Scan for the cell matching the given text and deliver its [X, Y] coordinate at center. 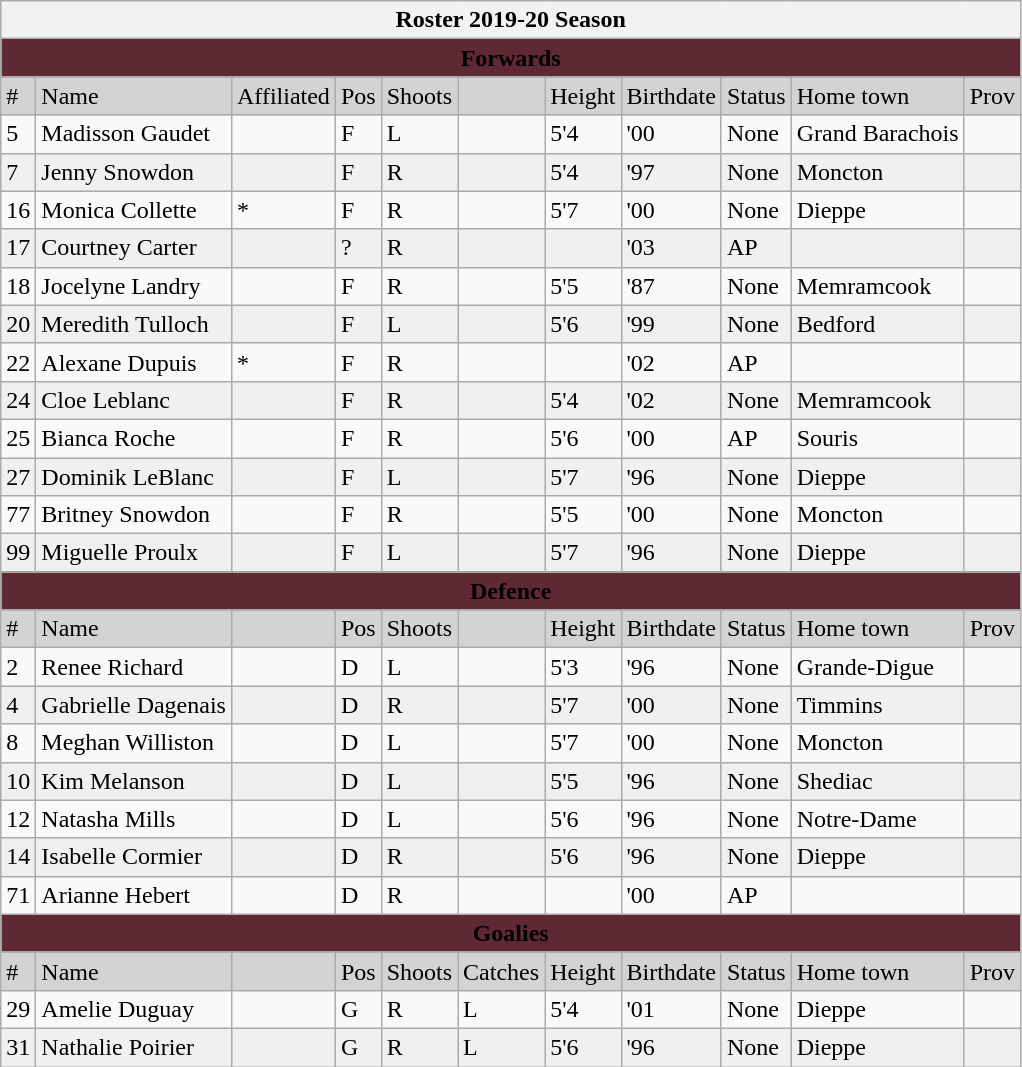
Meredith Tulloch [134, 324]
'03 [671, 248]
Kim Melanson [134, 781]
Isabelle Cormier [134, 857]
'87 [671, 286]
Grand Barachois [878, 134]
Grande-Digue [878, 667]
'97 [671, 172]
Defence [511, 591]
Goalies [511, 933]
99 [18, 553]
4 [18, 705]
31 [18, 1047]
Bianca Roche [134, 438]
Jocelyne Landry [134, 286]
Natasha Mills [134, 819]
'01 [671, 1009]
Affiliated [283, 96]
'99 [671, 324]
Cloe Leblanc [134, 400]
20 [18, 324]
Forwards [511, 58]
Bedford [878, 324]
Renee Richard [134, 667]
2 [18, 667]
Notre-Dame [878, 819]
22 [18, 362]
25 [18, 438]
24 [18, 400]
8 [18, 743]
Alexane Dupuis [134, 362]
Catches [502, 971]
14 [18, 857]
7 [18, 172]
27 [18, 477]
71 [18, 895]
10 [18, 781]
77 [18, 515]
Courtney Carter [134, 248]
5 [18, 134]
Madisson Gaudet [134, 134]
Roster 2019-20 Season [511, 20]
18 [18, 286]
Meghan Williston [134, 743]
5'3 [583, 667]
Shediac [878, 781]
12 [18, 819]
Souris [878, 438]
Nathalie Poirier [134, 1047]
Dominik LeBlanc [134, 477]
Britney Snowdon [134, 515]
? [358, 248]
29 [18, 1009]
Amelie Duguay [134, 1009]
17 [18, 248]
16 [18, 210]
Miguelle Proulx [134, 553]
Arianne Hebert [134, 895]
Timmins [878, 705]
Jenny Snowdon [134, 172]
Gabrielle Dagenais [134, 705]
Monica Collette [134, 210]
